Extract the [x, y] coordinate from the center of the cell holding the provided text.  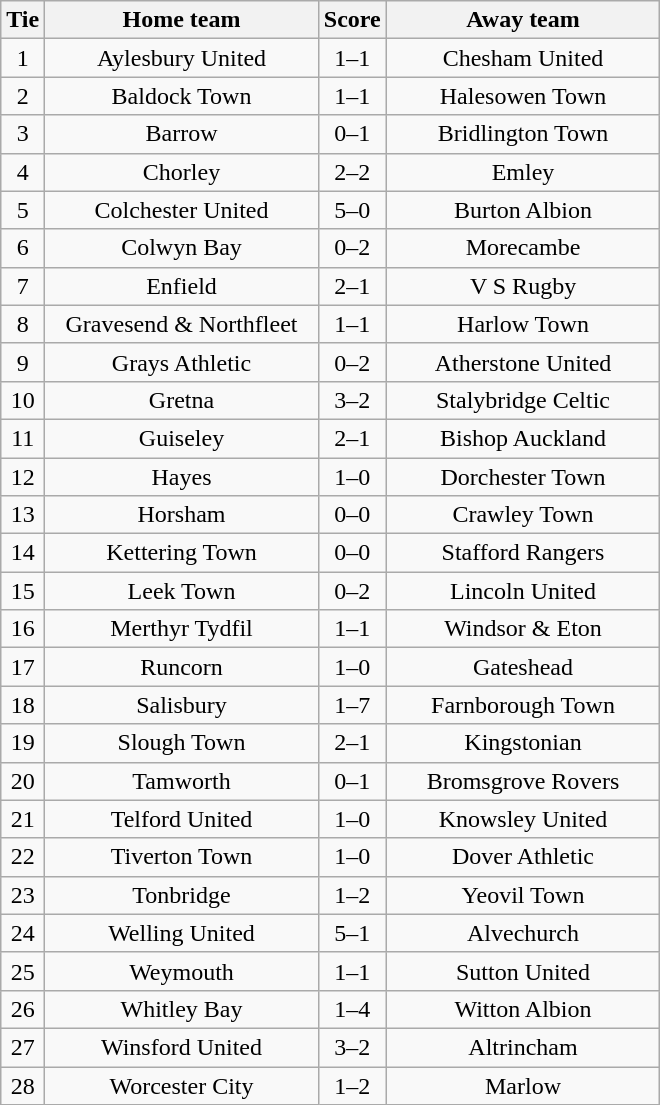
Lincoln United [523, 591]
Tiverton Town [182, 857]
Dover Athletic [523, 857]
2 [23, 96]
Runcorn [182, 667]
5–0 [352, 210]
20 [23, 781]
14 [23, 553]
Marlow [523, 1085]
1–7 [352, 705]
19 [23, 743]
Baldock Town [182, 96]
Bridlington Town [523, 134]
Winsford United [182, 1047]
Harlow Town [523, 324]
Salisbury [182, 705]
Burton Albion [523, 210]
Weymouth [182, 971]
Tonbridge [182, 895]
16 [23, 629]
5 [23, 210]
Merthyr Tydfil [182, 629]
Knowsley United [523, 819]
Hayes [182, 477]
Gretna [182, 400]
3 [23, 134]
Aylesbury United [182, 58]
Gateshead [523, 667]
Horsham [182, 515]
Guiseley [182, 438]
Barrow [182, 134]
Gravesend & Northfleet [182, 324]
9 [23, 362]
Leek Town [182, 591]
Away team [523, 20]
1–4 [352, 1009]
Sutton United [523, 971]
Home team [182, 20]
Atherstone United [523, 362]
Whitley Bay [182, 1009]
Worcester City [182, 1085]
13 [23, 515]
15 [23, 591]
6 [23, 248]
Colchester United [182, 210]
Yeovil Town [523, 895]
Witton Albion [523, 1009]
10 [23, 400]
Morecambe [523, 248]
4 [23, 172]
Telford United [182, 819]
Farnborough Town [523, 705]
Kettering Town [182, 553]
Slough Town [182, 743]
12 [23, 477]
Stalybridge Celtic [523, 400]
7 [23, 286]
V S Rugby [523, 286]
8 [23, 324]
1 [23, 58]
26 [23, 1009]
22 [23, 857]
Chesham United [523, 58]
Altrincham [523, 1047]
24 [23, 933]
Dorchester Town [523, 477]
2–2 [352, 172]
Bishop Auckland [523, 438]
Chorley [182, 172]
17 [23, 667]
18 [23, 705]
Bromsgrove Rovers [523, 781]
21 [23, 819]
Crawley Town [523, 515]
27 [23, 1047]
5–1 [352, 933]
Alvechurch [523, 933]
Colwyn Bay [182, 248]
Welling United [182, 933]
Emley [523, 172]
Kingstonian [523, 743]
Score [352, 20]
Windsor & Eton [523, 629]
Grays Athletic [182, 362]
25 [23, 971]
Tie [23, 20]
28 [23, 1085]
Enfield [182, 286]
Stafford Rangers [523, 553]
23 [23, 895]
Halesowen Town [523, 96]
11 [23, 438]
Tamworth [182, 781]
